Extract the [X, Y] coordinate from the center of the cell holding the provided text.  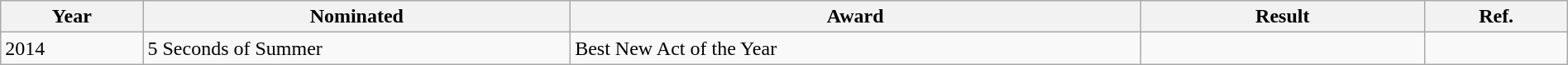
Year [72, 17]
Best New Act of the Year [855, 48]
Nominated [357, 17]
Result [1283, 17]
Ref. [1496, 17]
2014 [72, 48]
5 Seconds of Summer [357, 48]
Award [855, 17]
